Return the (X, Y) coordinate for the center point of the cell that contains the specified text.  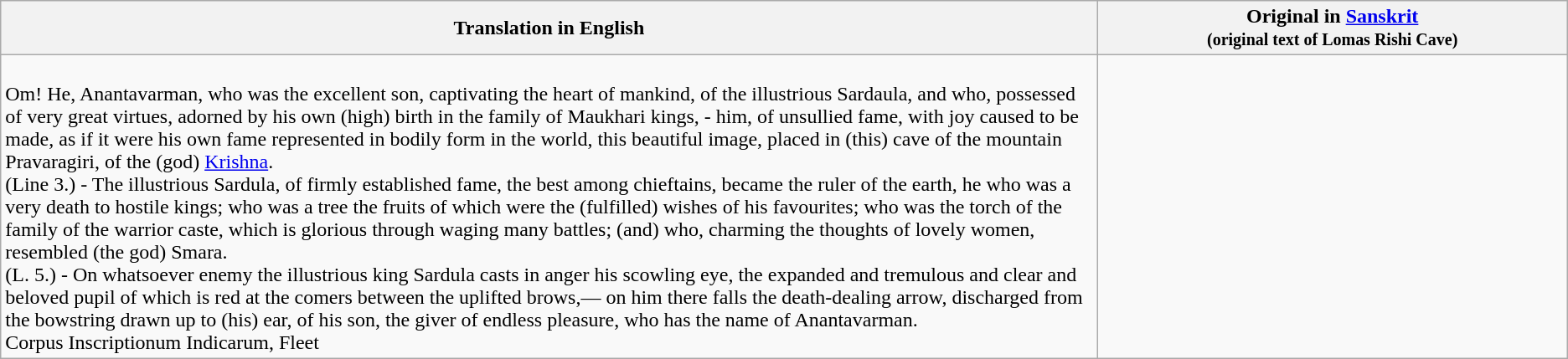
Original in Sanskrit (original text of Lomas Rishi Cave) (1332, 28)
Translation in English (549, 28)
